Locate the cell with the specified text and output its [x, y] center coordinate. 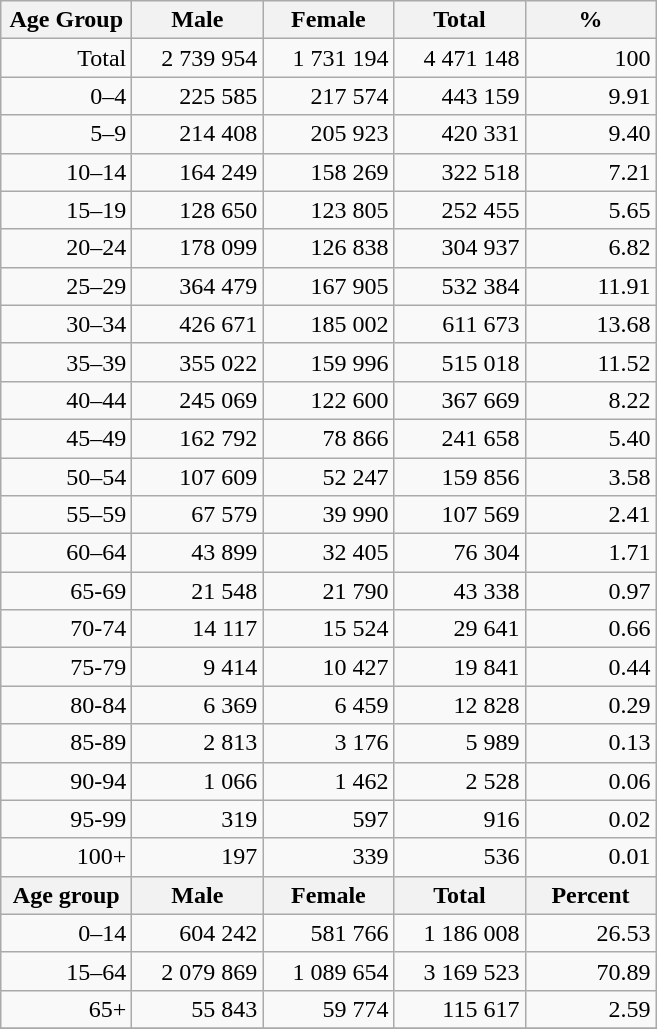
1 462 [328, 781]
367 669 [460, 400]
364 479 [198, 286]
15 524 [328, 629]
159 856 [460, 477]
611 673 [460, 324]
185 002 [328, 324]
9.91 [590, 96]
80-84 [66, 705]
7.21 [590, 172]
2 813 [198, 743]
52 247 [328, 477]
67 579 [198, 515]
70-74 [66, 629]
76 304 [460, 553]
10 427 [328, 667]
12 828 [460, 705]
11.91 [590, 286]
604 242 [198, 933]
13.68 [590, 324]
2.41 [590, 515]
20–24 [66, 248]
3 169 523 [460, 971]
532 384 [460, 286]
39 990 [328, 515]
0–14 [66, 933]
95-99 [66, 819]
426 671 [198, 324]
14 117 [198, 629]
Age group [66, 895]
45–49 [66, 438]
1 186 008 [460, 933]
167 905 [328, 286]
4 471 148 [460, 58]
85-89 [66, 743]
536 [460, 857]
252 455 [460, 210]
0–4 [66, 96]
0.29 [590, 705]
25–29 [66, 286]
32 405 [328, 553]
107 609 [198, 477]
55–59 [66, 515]
43 338 [460, 591]
59 774 [328, 1009]
65-69 [66, 591]
50–54 [66, 477]
241 658 [460, 438]
214 408 [198, 134]
6.82 [590, 248]
443 159 [460, 96]
43 899 [198, 553]
164 249 [198, 172]
30–34 [66, 324]
Age Group [66, 20]
597 [328, 819]
197 [198, 857]
339 [328, 857]
159 996 [328, 362]
128 650 [198, 210]
78 866 [328, 438]
100+ [66, 857]
5.40 [590, 438]
0.01 [590, 857]
126 838 [328, 248]
26.53 [590, 933]
322 518 [460, 172]
178 099 [198, 248]
65+ [66, 1009]
2 079 869 [198, 971]
0.44 [590, 667]
5–9 [66, 134]
1 066 [198, 781]
1 089 654 [328, 971]
0.97 [590, 591]
6 459 [328, 705]
75-79 [66, 667]
2 739 954 [198, 58]
9.40 [590, 134]
1 731 194 [328, 58]
21 548 [198, 591]
162 792 [198, 438]
5 989 [460, 743]
355 022 [198, 362]
420 331 [460, 134]
8.22 [590, 400]
2 528 [460, 781]
3 176 [328, 743]
19 841 [460, 667]
35–39 [66, 362]
60–64 [66, 553]
107 569 [460, 515]
21 790 [328, 591]
245 069 [198, 400]
225 585 [198, 96]
1.71 [590, 553]
6 369 [198, 705]
158 269 [328, 172]
217 574 [328, 96]
% [590, 20]
581 766 [328, 933]
0.66 [590, 629]
0.06 [590, 781]
100 [590, 58]
319 [198, 819]
11.52 [590, 362]
70.89 [590, 971]
0.02 [590, 819]
122 600 [328, 400]
90-94 [66, 781]
2.59 [590, 1009]
3.58 [590, 477]
15–19 [66, 210]
5.65 [590, 210]
Percent [590, 895]
515 018 [460, 362]
15–64 [66, 971]
40–44 [66, 400]
916 [460, 819]
123 805 [328, 210]
55 843 [198, 1009]
10–14 [66, 172]
304 937 [460, 248]
0.13 [590, 743]
205 923 [328, 134]
29 641 [460, 629]
9 414 [198, 667]
115 617 [460, 1009]
